Scan for the cell matching the given text and deliver its (x, y) coordinate at center. 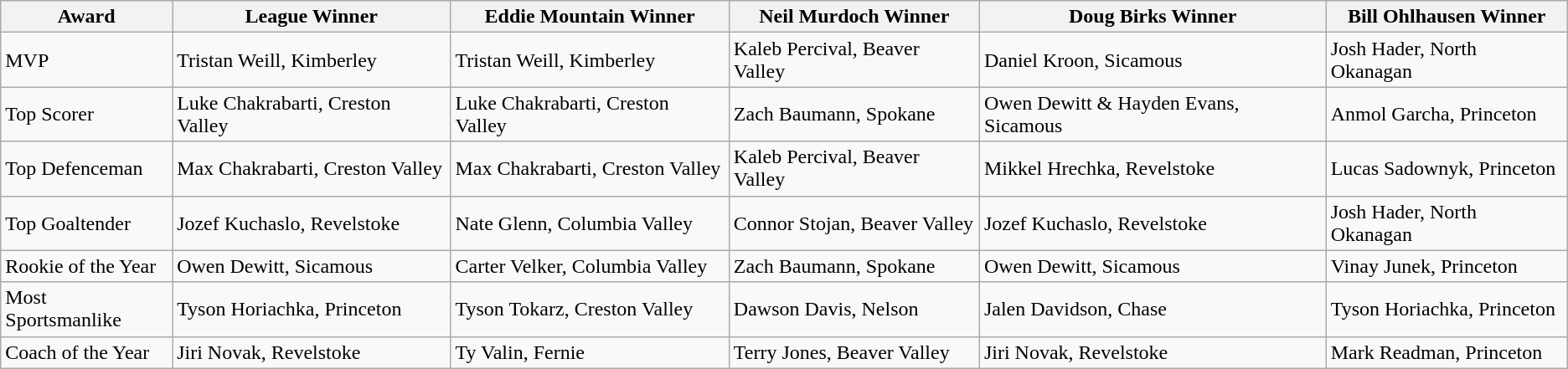
Top Goaltender (87, 223)
Neil Murdoch Winner (854, 17)
Lucas Sadownyk, Princeton (1447, 169)
Top Defenceman (87, 169)
Anmol Garcha, Princeton (1447, 114)
Eddie Mountain Winner (590, 17)
Carter Velker, Columbia Valley (590, 266)
League Winner (312, 17)
Mark Readman, Princeton (1447, 352)
Mikkel Hrechka, Revelstoke (1153, 169)
Nate Glenn, Columbia Valley (590, 223)
Most Sportsmanlike (87, 310)
Daniel Kroon, Sicamous (1153, 60)
Jalen Davidson, Chase (1153, 310)
Owen Dewitt & Hayden Evans, Sicamous (1153, 114)
Rookie of the Year (87, 266)
Bill Ohlhausen Winner (1447, 17)
Tyson Tokarz, Creston Valley (590, 310)
Terry Jones, Beaver Valley (854, 352)
Top Scorer (87, 114)
Doug Birks Winner (1153, 17)
Award (87, 17)
Coach of the Year (87, 352)
Ty Valin, Fernie (590, 352)
Vinay Junek, Princeton (1447, 266)
Connor Stojan, Beaver Valley (854, 223)
MVP (87, 60)
Dawson Davis, Nelson (854, 310)
